Identify which cell holds the provided text, then report its (X, Y) central coordinate. 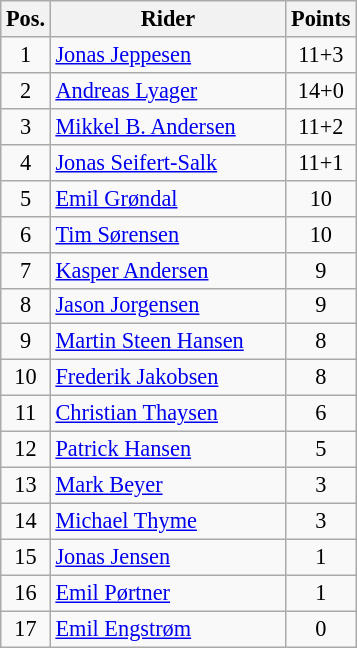
Emil Engstrøm (168, 629)
Frederik Jakobsen (168, 378)
Jonas Seifert-Salk (168, 162)
14+0 (321, 90)
Emil Pørtner (168, 593)
Jonas Jensen (168, 557)
Jason Jorgensen (168, 306)
13 (26, 485)
2 (26, 90)
17 (26, 629)
Points (321, 19)
Andreas Lyager (168, 90)
11+3 (321, 55)
Martin Steen Hansen (168, 342)
11+1 (321, 162)
0 (321, 629)
11+2 (321, 126)
Rider (168, 19)
7 (26, 270)
Christian Thaysen (168, 414)
Michael Thyme (168, 521)
Mark Beyer (168, 485)
11 (26, 414)
12 (26, 450)
4 (26, 162)
Emil Grøndal (168, 198)
Kasper Andersen (168, 270)
Pos. (26, 19)
14 (26, 521)
Mikkel B. Andersen (168, 126)
Tim Sørensen (168, 234)
16 (26, 593)
15 (26, 557)
Jonas Jeppesen (168, 55)
Patrick Hansen (168, 450)
